Capture the cell that displays the provided text and extract its [X, Y] central coordinate. 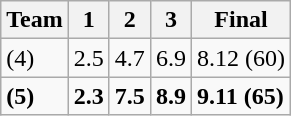
Team [35, 20]
1 [88, 20]
8.9 [170, 96]
7.5 [130, 96]
Final [240, 20]
3 [170, 20]
(4) [35, 58]
8.12 (60) [240, 58]
2.3 [88, 96]
2 [130, 20]
2.5 [88, 58]
4.7 [130, 58]
6.9 [170, 58]
(5) [35, 96]
9.11 (65) [240, 96]
